Return the [X, Y] coordinate for the center point of the cell that contains the specified text.  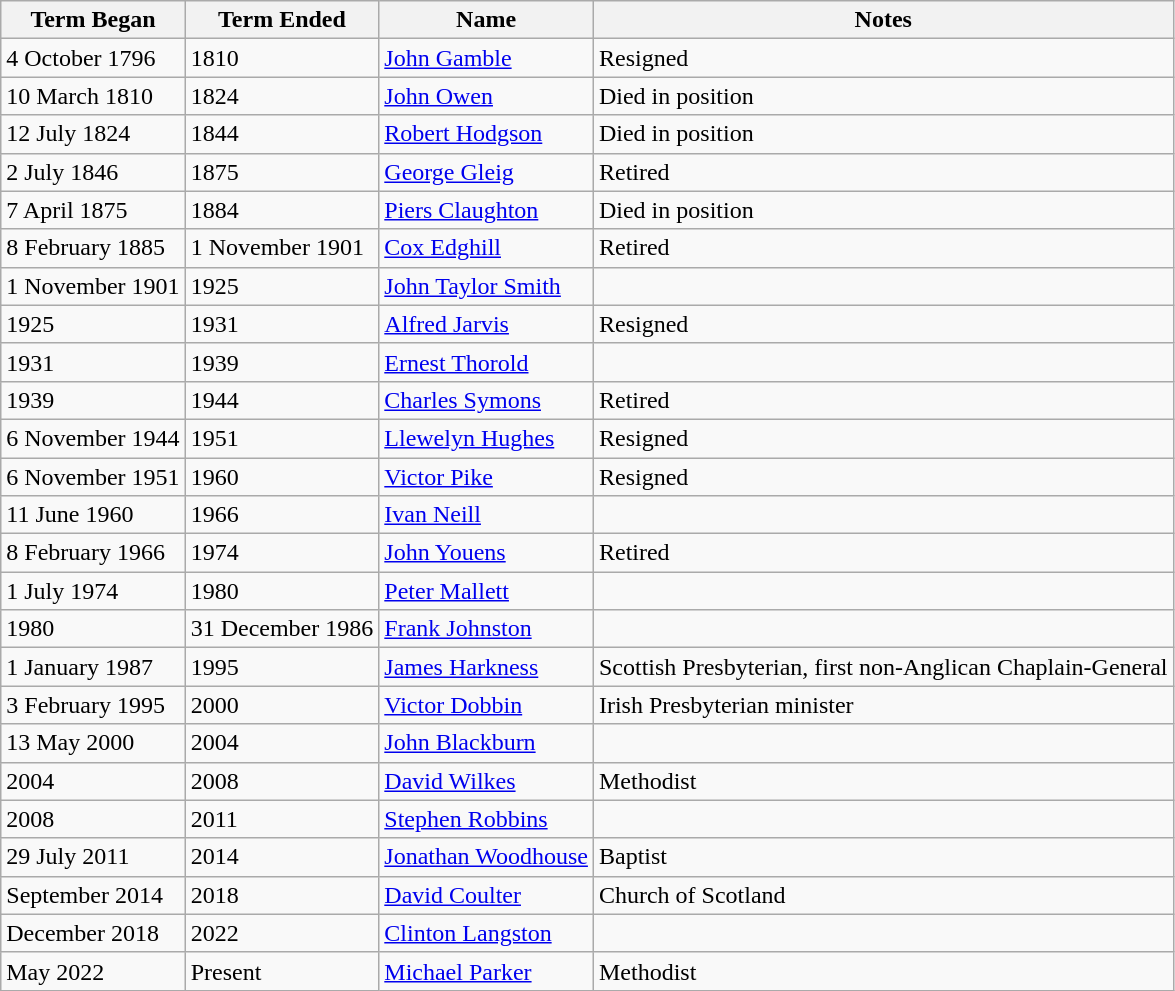
Jonathan Woodhouse [486, 857]
Alfred Jarvis [486, 324]
Victor Pike [486, 477]
8 February 1966 [93, 553]
11 June 1960 [93, 515]
James Harkness [486, 667]
1951 [282, 438]
31 December 1986 [282, 629]
Ernest Thorold [486, 362]
Scottish Presbyterian, first non-Anglican Chaplain-General [883, 667]
Term Began [93, 20]
1875 [282, 172]
September 2014 [93, 895]
1824 [282, 96]
David Coulter [486, 895]
10 March 1810 [93, 96]
1810 [282, 58]
13 May 2000 [93, 743]
December 2018 [93, 933]
David Wilkes [486, 781]
2018 [282, 895]
2011 [282, 819]
Irish Presbyterian minister [883, 705]
Church of Scotland [883, 895]
Notes [883, 20]
7 April 1875 [93, 210]
Ivan Neill [486, 515]
Baptist [883, 857]
2022 [282, 933]
1 July 1974 [93, 591]
George Gleig [486, 172]
1884 [282, 210]
Clinton Langston [486, 933]
Frank Johnston [486, 629]
1995 [282, 667]
May 2022 [93, 971]
Stephen Robbins [486, 819]
Michael Parker [486, 971]
1 January 1987 [93, 667]
Victor Dobbin [486, 705]
Present [282, 971]
6 November 1951 [93, 477]
Term Ended [282, 20]
3 February 1995 [93, 705]
6 November 1944 [93, 438]
4 October 1796 [93, 58]
1960 [282, 477]
John Taylor Smith [486, 286]
Charles Symons [486, 400]
John Youens [486, 553]
2 July 1846 [93, 172]
29 July 2011 [93, 857]
Cox Edghill [486, 248]
Name [486, 20]
2014 [282, 857]
John Owen [486, 96]
1966 [282, 515]
2000 [282, 705]
Piers Claughton [486, 210]
12 July 1824 [93, 134]
Peter Mallett [486, 591]
Robert Hodgson [486, 134]
John Blackburn [486, 743]
1844 [282, 134]
1944 [282, 400]
8 February 1885 [93, 248]
John Gamble [486, 58]
Llewelyn Hughes [486, 438]
1974 [282, 553]
